Capture the cell that displays the provided text and extract its [x, y] central coordinate. 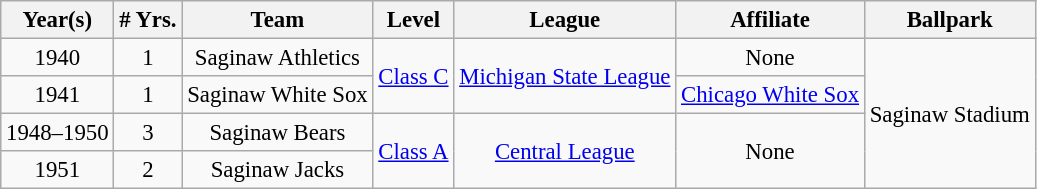
Ballpark [950, 20]
Team [278, 20]
Central League [565, 152]
1941 [58, 95]
Saginaw Athletics [278, 58]
# Yrs. [148, 20]
Year(s) [58, 20]
Level [414, 20]
1940 [58, 58]
Saginaw Stadium [950, 114]
Saginaw White Sox [278, 95]
Saginaw Jacks [278, 170]
2 [148, 170]
3 [148, 133]
Michigan State League [565, 76]
Affiliate [770, 20]
League [565, 20]
Class A [414, 152]
Chicago White Sox [770, 95]
1951 [58, 170]
Saginaw Bears [278, 133]
1948–1950 [58, 133]
Class C [414, 76]
